Scan for the cell matching the given text and deliver its [X, Y] coordinate at center. 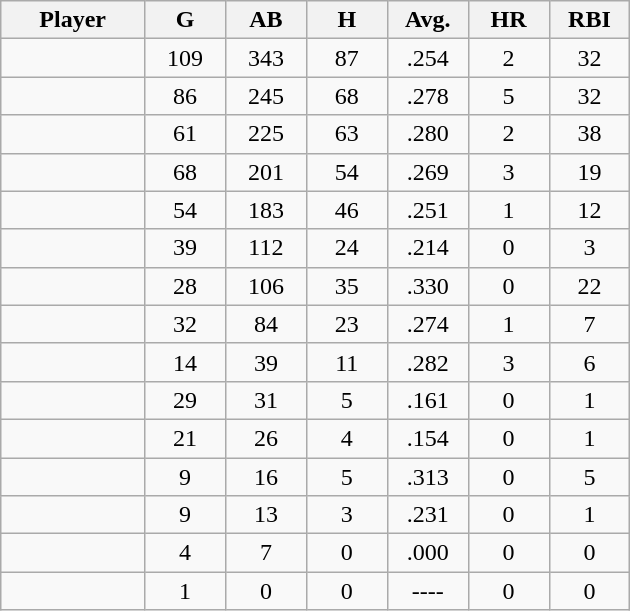
6 [590, 362]
RBI [590, 20]
29 [186, 400]
AB [266, 20]
245 [266, 96]
HR [508, 20]
87 [346, 58]
46 [346, 210]
35 [346, 286]
.269 [428, 172]
19 [590, 172]
12 [590, 210]
183 [266, 210]
.274 [428, 324]
.154 [428, 438]
.313 [428, 477]
109 [186, 58]
.254 [428, 58]
343 [266, 58]
.231 [428, 515]
28 [186, 286]
22 [590, 286]
112 [266, 248]
225 [266, 134]
.280 [428, 134]
G [186, 20]
.214 [428, 248]
84 [266, 324]
.251 [428, 210]
14 [186, 362]
.000 [428, 553]
21 [186, 438]
.330 [428, 286]
16 [266, 477]
.278 [428, 96]
86 [186, 96]
13 [266, 515]
31 [266, 400]
---- [428, 591]
11 [346, 362]
23 [346, 324]
38 [590, 134]
24 [346, 248]
Player [73, 20]
201 [266, 172]
.161 [428, 400]
Avg. [428, 20]
106 [266, 286]
H [346, 20]
63 [346, 134]
61 [186, 134]
26 [266, 438]
.282 [428, 362]
